Detect which cell encompasses the target text, then output its (X, Y) center coordinate. 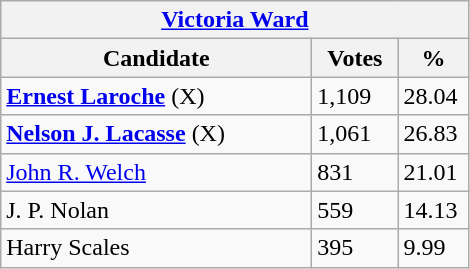
Ernest Laroche (X) (156, 96)
26.83 (434, 134)
395 (355, 248)
14.13 (434, 210)
Votes (355, 58)
J. P. Nolan (156, 210)
28.04 (434, 96)
Candidate (156, 58)
Harry Scales (156, 248)
1,061 (355, 134)
John R. Welch (156, 172)
9.99 (434, 248)
% (434, 58)
1,109 (355, 96)
Victoria Ward (235, 20)
831 (355, 172)
559 (355, 210)
21.01 (434, 172)
Nelson J. Lacasse (X) (156, 134)
